Determine the [x, y] coordinate at the center of the cell enclosing the given text.  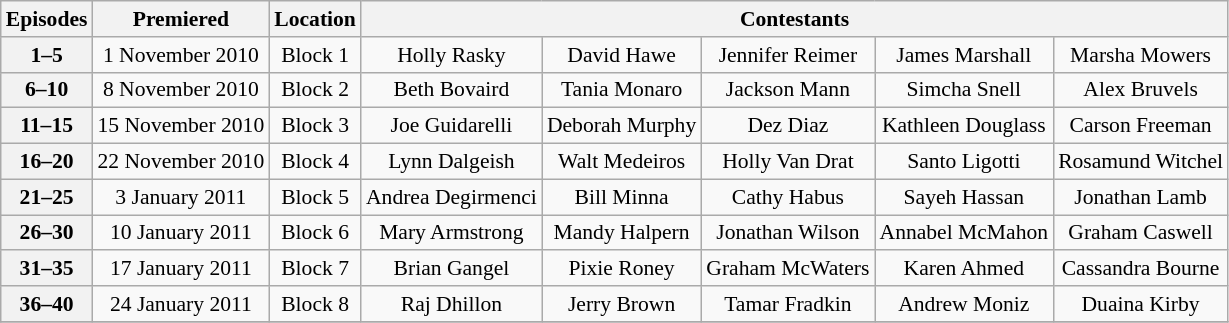
Holly Rasky [452, 55]
24 January 2011 [180, 304]
Graham McWaters [788, 269]
Joe Guidarelli [452, 126]
Jonathan Lamb [1140, 197]
Cassandra Bourne [1140, 269]
10 January 2011 [180, 233]
Carson Freeman [1140, 126]
Jackson Mann [788, 90]
Bill Minna [622, 197]
Block 8 [315, 304]
Jonathan Wilson [788, 233]
Duaina Kirby [1140, 304]
Block 1 [315, 55]
1 November 2010 [180, 55]
Mandy Halpern [622, 233]
Alex Bruvels [1140, 90]
Holly Van Drat [788, 162]
17 January 2011 [180, 269]
Lynn Dalgeish [452, 162]
James Marshall [964, 55]
Kathleen Douglass [964, 126]
Andrew Moniz [964, 304]
Pixie Roney [622, 269]
Location [315, 19]
15 November 2010 [180, 126]
David Hawe [622, 55]
Jerry Brown [622, 304]
Jennifer Reimer [788, 55]
Block 6 [315, 233]
Raj Dhillon [452, 304]
31–35 [47, 269]
Block 7 [315, 269]
Contestants [794, 19]
Block 2 [315, 90]
Deborah Murphy [622, 126]
Walt Medeiros [622, 162]
Brian Gangel [452, 269]
Santo Ligotti [964, 162]
Tamar Fradkin [788, 304]
Cathy Habus [788, 197]
Episodes [47, 19]
Block 5 [315, 197]
Karen Ahmed [964, 269]
Graham Caswell [1140, 233]
6–10 [47, 90]
Tania Monaro [622, 90]
Block 3 [315, 126]
8 November 2010 [180, 90]
Dez Diaz [788, 126]
22 November 2010 [180, 162]
Andrea Degirmenci [452, 197]
21–25 [47, 197]
Marsha Mowers [1140, 55]
Annabel McMahon [964, 233]
Sayeh Hassan [964, 197]
Beth Bovaird [452, 90]
11–15 [47, 126]
36–40 [47, 304]
Rosamund Witchel [1140, 162]
3 January 2011 [180, 197]
Mary Armstrong [452, 233]
26–30 [47, 233]
Premiered [180, 19]
Block 4 [315, 162]
16–20 [47, 162]
Simcha Snell [964, 90]
1–5 [47, 55]
